From the cell containing the given text, extract its center point as (x, y) coordinate. 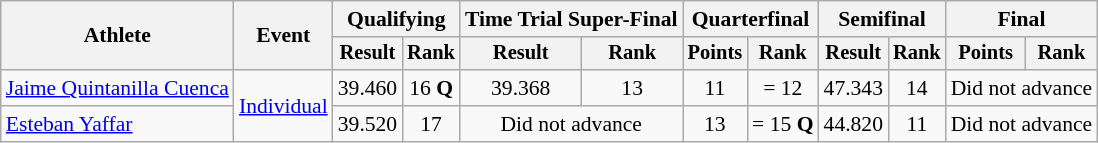
= 15 Q (782, 124)
39.460 (368, 88)
Esteban Yaffar (118, 124)
Jaime Quintanilla Cuenca (118, 88)
Qualifying (396, 19)
14 (917, 88)
= 12 (782, 88)
39.520 (368, 124)
Quarterfinal (751, 19)
47.343 (854, 88)
16 Q (431, 88)
Event (284, 36)
Final (1022, 19)
17 (431, 124)
Time Trial Super-Final (572, 19)
44.820 (854, 124)
Athlete (118, 36)
Semifinal (882, 19)
39.368 (521, 88)
Individual (284, 106)
